Return (X, Y) of the center of cell containing provided text 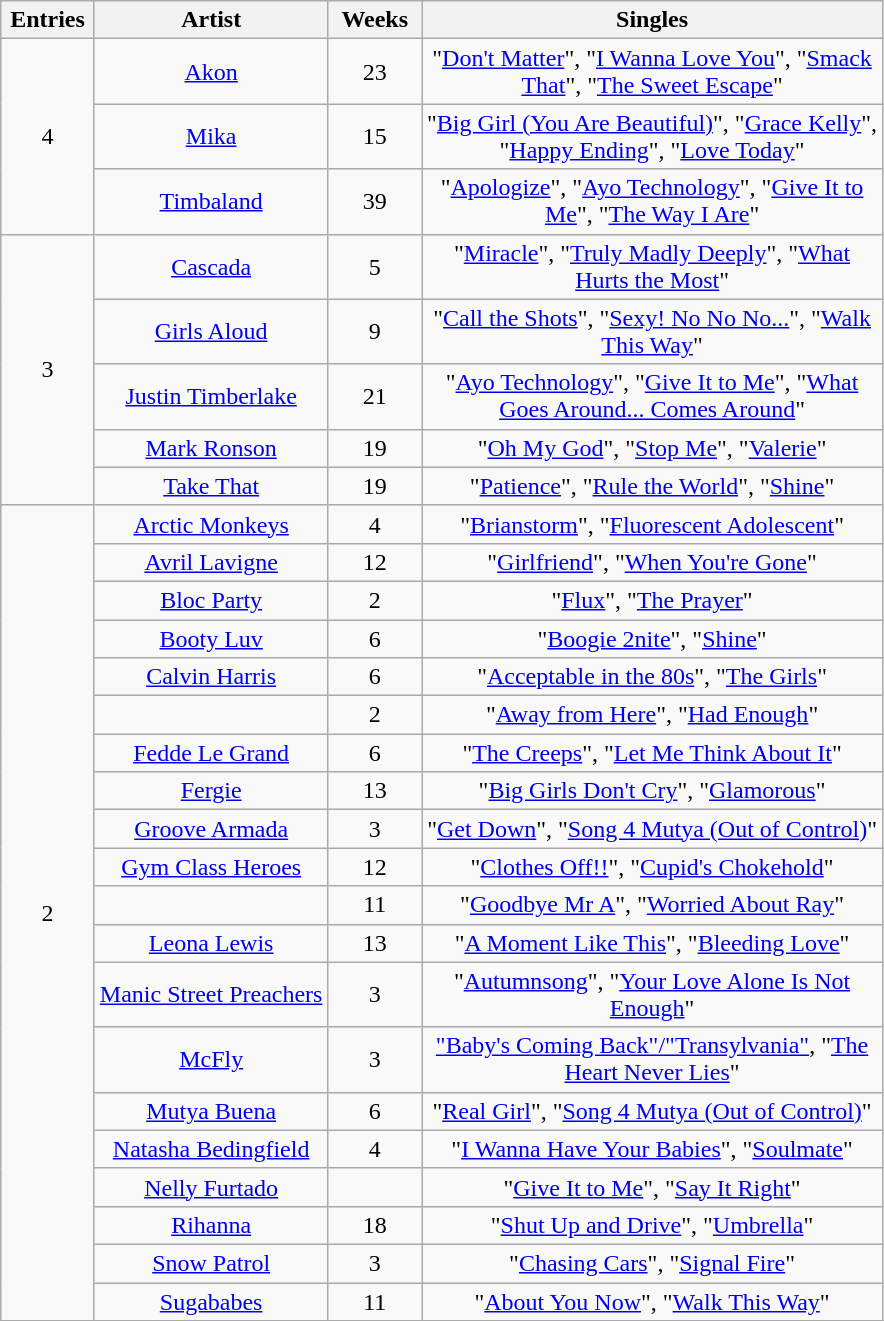
"Apologize", "Ayo Technology", "Give It to Me", "The Way I Are" (652, 202)
Booty Luv (211, 639)
"Flux", "The Prayer" (652, 600)
"Call the Shots", "Sexy! No No No...", "Walk This Way" (652, 332)
Arctic Monkeys (211, 524)
Cascada (211, 266)
McFly (211, 1060)
15 (375, 136)
Sugababes (211, 1301)
Mika (211, 136)
"Chasing Cars", "Signal Fire" (652, 1263)
Manic Street Preachers (211, 994)
Girls Aloud (211, 332)
Akon (211, 72)
Bloc Party (211, 600)
"Real Girl", "Song 4 Mutya (Out of Control)" (652, 1111)
Justin Timberlake (211, 396)
Natasha Bedingfield (211, 1149)
"Boogie 2nite", "Shine" (652, 639)
23 (375, 72)
Gym Class Heroes (211, 867)
Avril Lavigne (211, 562)
Snow Patrol (211, 1263)
"Baby's Coming Back"/"Transylvania", "The Heart Never Lies" (652, 1060)
18 (375, 1225)
"The Creeps", "Let Me Think About It" (652, 753)
Mutya Buena (211, 1111)
"Oh My God", "Stop Me", "Valerie" (652, 448)
9 (375, 332)
"About You Now", "Walk This Way" (652, 1301)
"Acceptable in the 80s", "The Girls" (652, 677)
"Big Girls Don't Cry", "Glamorous" (652, 791)
Calvin Harris (211, 677)
"Don't Matter", "I Wanna Love You", "Smack That", "The Sweet Escape" (652, 72)
5 (375, 266)
Fedde Le Grand (211, 753)
Nelly Furtado (211, 1187)
"A Moment Like This", "Bleeding Love" (652, 943)
Timbaland (211, 202)
"Girlfriend", "When You're Gone" (652, 562)
Weeks (375, 20)
Take That (211, 486)
"Patience", "Rule the World", "Shine" (652, 486)
21 (375, 396)
Leona Lewis (211, 943)
Groove Armada (211, 829)
39 (375, 202)
Rihanna (211, 1225)
"Away from Here", "Had Enough" (652, 715)
"Get Down", "Song 4 Mutya (Out of Control)" (652, 829)
"Ayo Technology", "Give It to Me", "What Goes Around... Comes Around" (652, 396)
"Brianstorm", "Fluorescent Adolescent" (652, 524)
"Give It to Me", "Say It Right" (652, 1187)
"Shut Up and Drive", "Umbrella" (652, 1225)
Mark Ronson (211, 448)
Singles (652, 20)
"Miracle", "Truly Madly Deeply", "What Hurts the Most" (652, 266)
Fergie (211, 791)
"Autumnsong", "Your Love Alone Is Not Enough" (652, 994)
"I Wanna Have Your Babies", "Soulmate" (652, 1149)
"Clothes Off!!", "Cupid's Chokehold" (652, 867)
"Big Girl (You Are Beautiful)", "Grace Kelly", "Happy Ending", "Love Today" (652, 136)
"Goodbye Mr A", "Worried About Ray" (652, 905)
Artist (211, 20)
Entries (48, 20)
